Extract the (X, Y) coordinate from the center of the cell holding the provided text.  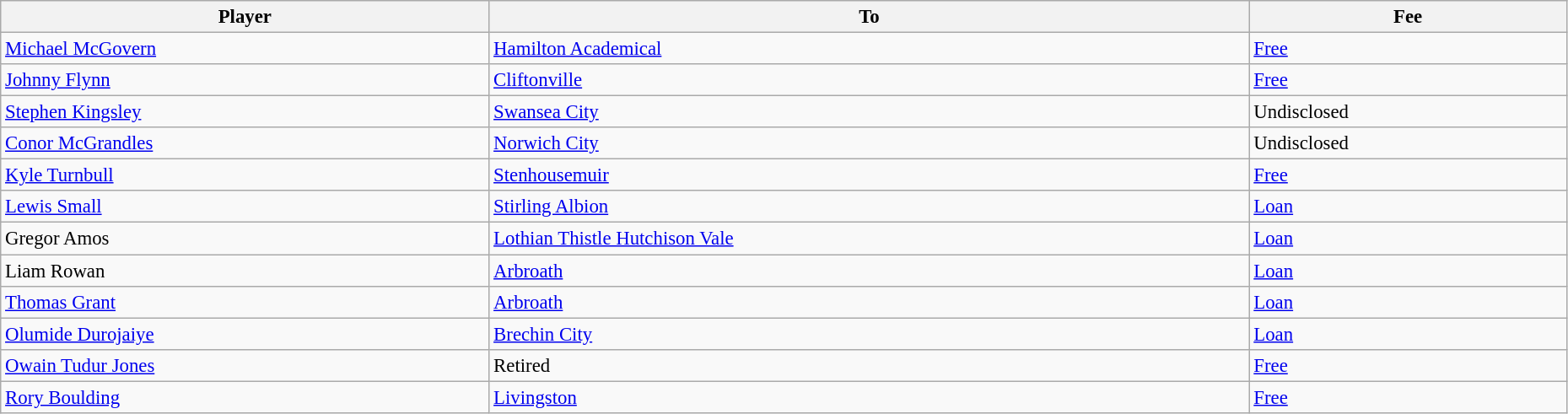
Gregor Amos (245, 239)
Retired (869, 365)
Conor McGrandles (245, 143)
Lothian Thistle Hutchison Vale (869, 239)
Kyle Turnbull (245, 175)
Liam Rowan (245, 271)
Stenhousemuir (869, 175)
Thomas Grant (245, 302)
Olumide Durojaiye (245, 334)
Hamilton Academical (869, 49)
Lewis Small (245, 207)
Michael McGovern (245, 49)
Cliftonville (869, 80)
Owain Tudur Jones (245, 365)
Brechin City (869, 334)
Norwich City (869, 143)
Stephen Kingsley (245, 112)
Swansea City (869, 112)
Rory Boulding (245, 397)
Livingston (869, 397)
Player (245, 17)
Stirling Albion (869, 207)
Fee (1408, 17)
Johnny Flynn (245, 80)
To (869, 17)
